Output the [x, y] coordinate of the center of the cell containing the given text.  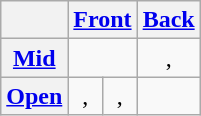
Mid [34, 58]
Open [34, 96]
Back [168, 20]
Front [102, 20]
